Determine the (X, Y) coordinate at the center of the cell enclosing the given text.  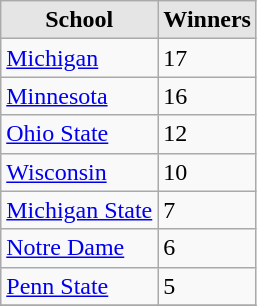
Ohio State (80, 134)
12 (208, 134)
Penn State (80, 286)
School (80, 20)
Michigan (80, 58)
10 (208, 172)
Notre Dame (80, 248)
Michigan State (80, 210)
17 (208, 58)
Wisconsin (80, 172)
Minnesota (80, 96)
6 (208, 248)
16 (208, 96)
Winners (208, 20)
7 (208, 210)
5 (208, 286)
